Determine the [X, Y] coordinate at the center of the cell enclosing the given text.  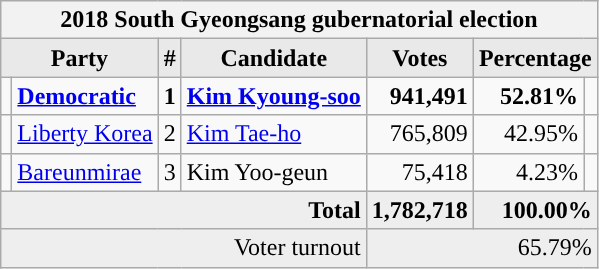
Bareunmirae [85, 172]
Democratic [85, 96]
Kim Kyoung-soo [274, 96]
Total [184, 210]
Liberty Korea [85, 134]
100.00% [535, 210]
Voter turnout [184, 248]
2018 South Gyeongsang gubernatorial election [300, 20]
765,809 [420, 134]
1 [170, 96]
75,418 [420, 172]
# [170, 58]
Kim Yoo-geun [274, 172]
Party [80, 58]
4.23% [528, 172]
65.79% [482, 248]
941,491 [420, 96]
Kim Tae-ho [274, 134]
3 [170, 172]
2 [170, 134]
52.81% [528, 96]
1,782,718 [420, 210]
Votes [420, 58]
Percentage [535, 58]
Candidate [274, 58]
42.95% [528, 134]
